Provide the (x, y) coordinate of the cell's center where the given text is located.  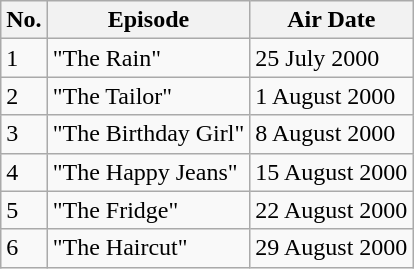
29 August 2000 (332, 248)
"The Birthday Girl" (148, 134)
6 (24, 248)
"The Happy Jeans" (148, 172)
3 (24, 134)
5 (24, 210)
8 August 2000 (332, 134)
Episode (148, 20)
"The Haircut" (148, 248)
15 August 2000 (332, 172)
25 July 2000 (332, 58)
Air Date (332, 20)
"The Fridge" (148, 210)
No. (24, 20)
22 August 2000 (332, 210)
1 August 2000 (332, 96)
1 (24, 58)
"The Rain" (148, 58)
2 (24, 96)
"The Tailor" (148, 96)
4 (24, 172)
